Output the (x, y) coordinate of the center of the cell containing the given text.  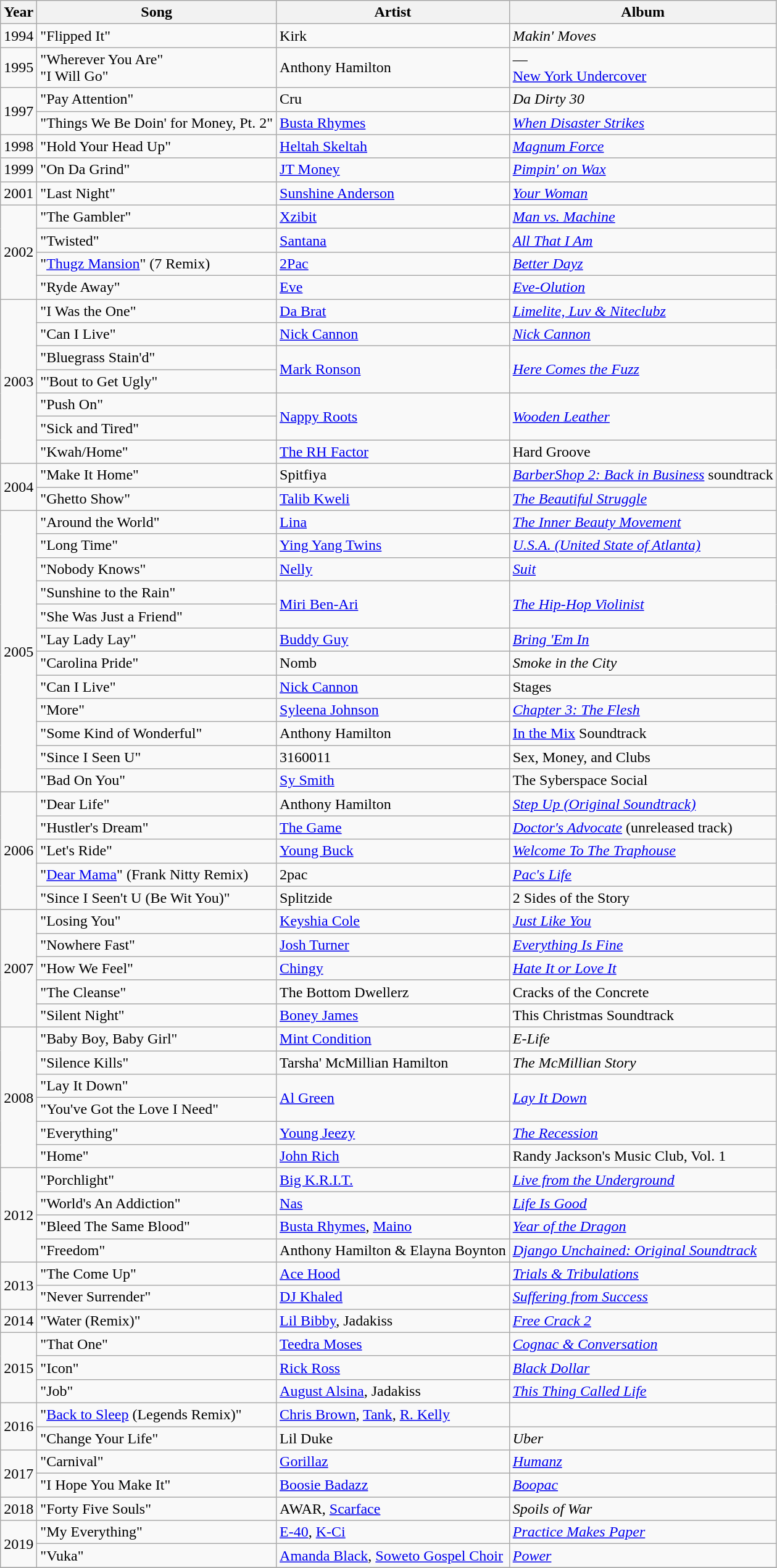
"Vuka" (157, 1556)
Sex, Money, and Clubs (643, 757)
Better Dayz (643, 263)
Big K.R.I.T. (393, 1180)
Here Comes the Fuzz (643, 370)
Step Up (Original Soundtrack) (643, 804)
"Back to Sleep (Legends Remix)" (157, 1414)
The Syberspace Social (643, 781)
Makin' Moves (643, 36)
Album (643, 12)
Chapter 3: The Flesh (643, 710)
"Push On" (157, 405)
Young Buck (393, 851)
Pimpin' on Wax (643, 170)
Boopac (643, 1485)
2019 (19, 1544)
Nelly (393, 569)
Da Brat (393, 310)
Mint Condition (393, 1039)
Amanda Black, Soweto Gospel Choir (393, 1556)
2005 (19, 652)
Eve (393, 287)
2014 (19, 1321)
2008 (19, 1097)
Wooden Leather (643, 417)
"Dear Life" (157, 804)
Bring 'Em In (643, 639)
2012 (19, 1215)
The RH Factor (393, 452)
1995 (19, 68)
Suffering from Success (643, 1297)
Da Dirty 30 (643, 99)
Santana (393, 240)
Django Unchained: Original Soundtrack (643, 1250)
2015 (19, 1367)
"Kwah/Home" (157, 452)
2003 (19, 381)
"Carnival" (157, 1462)
John Rich (393, 1156)
Year of the Dragon (643, 1227)
Mark Ronson (393, 370)
Miri Ben-Ari (393, 604)
Humanz (643, 1462)
Hard Groove (643, 452)
"World's An Addiction" (157, 1203)
2Pac (393, 263)
"Nobody Knows" (157, 569)
"On Da Grind" (157, 170)
Life Is Good (643, 1203)
Anthony Hamilton & Elayna Boynton (393, 1250)
"Some Kind of Wonderful" (157, 734)
E-40, K-Ci (393, 1532)
Doctor's Advocate (unreleased track) (643, 828)
In the Mix Soundtrack (643, 734)
Al Green (393, 1098)
"I Was the One" (157, 310)
Man vs. Machine (643, 217)
Talib Kweli (393, 499)
Buddy Guy (393, 639)
This Christmas Soundtrack (643, 1015)
Artist (393, 12)
"Dear Mama" (Frank Nitty Remix) (157, 874)
The Inner Beauty Movement (643, 522)
Young Jeezy (393, 1133)
1997 (19, 111)
"She Was Just a Friend" (157, 616)
"Lay It Down" (157, 1086)
Rick Ross (393, 1367)
Nas (393, 1203)
2017 (19, 1474)
2018 (19, 1509)
"The Come Up" (157, 1274)
Boosie Badazz (393, 1485)
"The Cleanse" (157, 992)
Smoke in the City (643, 663)
Busta Rhymes, Maino (393, 1227)
The Beautiful Struggle (643, 499)
"Long Time" (157, 545)
—New York Undercover (643, 68)
"Silent Night" (157, 1015)
Gorillaz (393, 1462)
Welcome To The Traphouse (643, 851)
Xzibit (393, 217)
Eve-Olution (643, 287)
Nappy Roots (393, 417)
Cognac & Conversation (643, 1344)
BarberShop 2: Back in Business soundtrack (643, 475)
"Since I Seen't U (Be Wit You)" (157, 898)
2 Sides of the Story (643, 898)
"Thugz Mansion" (7 Remix) (157, 263)
Just Like You (643, 921)
Busta Rhymes (393, 123)
Pac's Life (643, 874)
2006 (19, 851)
Lina (393, 522)
Lay It Down (643, 1098)
"Never Surrender" (157, 1297)
All That I Am (643, 240)
Practice Makes Paper (643, 1532)
"Freedom" (157, 1250)
Hate It or Love It (643, 968)
3160011 (393, 757)
AWAR, Scarface (393, 1509)
Nomb (393, 663)
Limelite, Luv & Niteclubz (643, 310)
"Pay Attention" (157, 99)
"Things We Be Doin' for Money, Pt. 2" (157, 123)
"Since I Seen U" (157, 757)
Boney James (393, 1015)
"Bluegrass Stain'd" (157, 358)
When Disaster Strikes (643, 123)
2007 (19, 968)
"Around the World" (157, 522)
"Last Night" (157, 193)
"Everything" (157, 1133)
"Sick and Tired" (157, 428)
The Bottom Dwellerz (393, 992)
Spitfiya (393, 475)
Cru (393, 99)
Sy Smith (393, 781)
"'Bout to Get Ugly" (157, 381)
Suit (643, 569)
"Twisted" (157, 240)
This Thing Called Life (643, 1391)
Uber (643, 1438)
1994 (19, 36)
Tarsha' McMillian Hamilton (393, 1062)
"How We Feel" (157, 968)
"Bad On You" (157, 781)
"That One" (157, 1344)
Sunshine Anderson (393, 193)
2016 (19, 1426)
"Job" (157, 1391)
Stages (643, 687)
2004 (19, 487)
"Lay Lady Lay" (157, 639)
"Baby Boy, Baby Girl" (157, 1039)
JT Money (393, 170)
"Silence Kills" (157, 1062)
Chris Brown, Tank, R. Kelly (393, 1414)
"Losing You" (157, 921)
Black Dollar (643, 1367)
Year (19, 12)
2002 (19, 252)
Randy Jackson's Music Club, Vol. 1 (643, 1156)
1999 (19, 170)
"Nowhere Fast" (157, 945)
"You've Got the Love I Need" (157, 1110)
August Alsina, Jadakiss (393, 1391)
"Hold Your Head Up" (157, 146)
2pac (393, 874)
"Forty Five Souls" (157, 1509)
"Porchlight" (157, 1180)
Your Woman (643, 193)
Splitzide (393, 898)
"Hustler's Dream" (157, 828)
Song (157, 12)
Cracks of the Concrete (643, 992)
1998 (19, 146)
Everything Is Fine (643, 945)
2001 (19, 193)
The Recession (643, 1133)
Live from the Underground (643, 1180)
Heltah Skeltah (393, 146)
E-Life (643, 1039)
U.S.A. (United State of Atlanta) (643, 545)
"My Everything" (157, 1532)
Kirk (393, 36)
Ace Hood (393, 1274)
Spoils of War (643, 1509)
"Flipped It" (157, 36)
Lil Bibby, Jadakiss (393, 1321)
"Bleed The Same Blood" (157, 1227)
"Change Your Life" (157, 1438)
"Ryde Away" (157, 287)
The McMillian Story (643, 1062)
Syleena Johnson (393, 710)
Free Crack 2 (643, 1321)
Teedra Moses (393, 1344)
Power (643, 1556)
"Water (Remix)" (157, 1321)
Magnum Force (643, 146)
"I Hope You Make It" (157, 1485)
"Carolina Pride" (157, 663)
Lil Duke (393, 1438)
Chingy (393, 968)
Josh Turner (393, 945)
DJ Khaled (393, 1297)
Trials & Tribulations (643, 1274)
"Wherever You Are""I Will Go" (157, 68)
"Let's Ride" (157, 851)
Keyshia Cole (393, 921)
The Hip-Hop Violinist (643, 604)
"Sunshine to the Rain" (157, 592)
"Make It Home" (157, 475)
Ying Yang Twins (393, 545)
The Game (393, 828)
"Home" (157, 1156)
"Ghetto Show" (157, 499)
"Icon" (157, 1367)
"More" (157, 710)
2013 (19, 1285)
"The Gambler" (157, 217)
